Determine the [X, Y] coordinate at the center of the cell enclosing the given text.  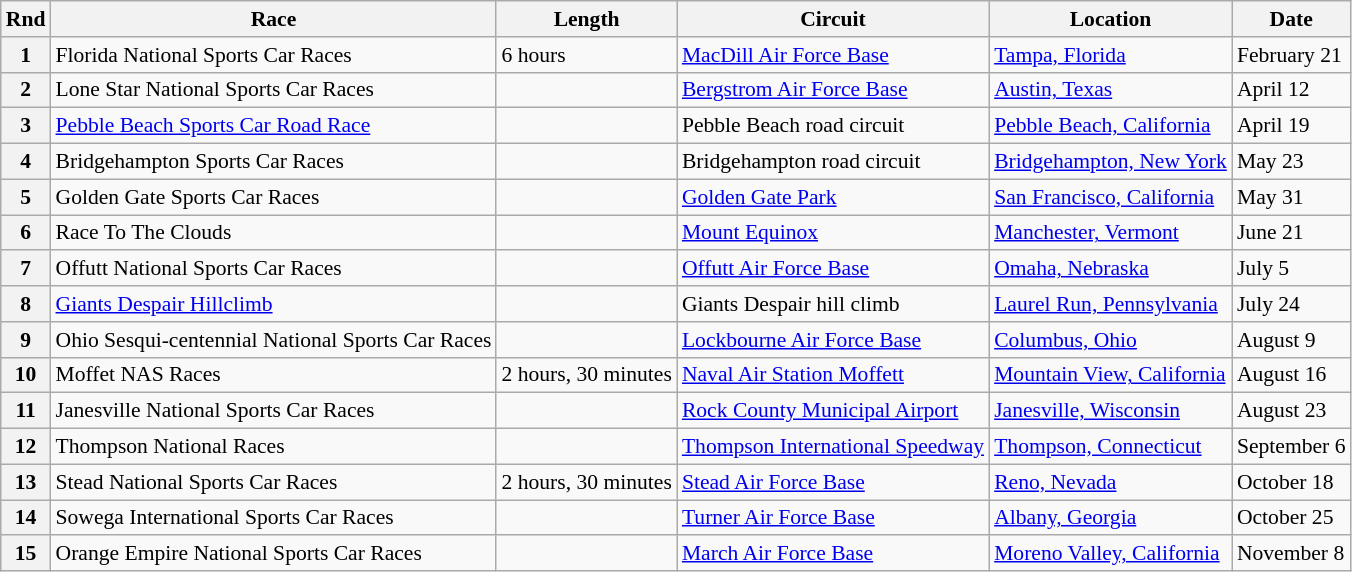
Race To The Clouds [273, 233]
Laurel Run, Pennsylvania [1110, 304]
Turner Air Force Base [833, 518]
Manchester, Vermont [1110, 233]
November 8 [1292, 554]
2 [26, 90]
Offutt Air Force Base [833, 269]
9 [26, 340]
March Air Force Base [833, 554]
Giants Despair Hillclimb [273, 304]
Bridgehampton road circuit [833, 162]
5 [26, 197]
Golden Gate Park [833, 197]
6 [26, 233]
Race [273, 19]
Thompson, Connecticut [1110, 447]
Pebble Beach road circuit [833, 126]
October 25 [1292, 518]
Date [1292, 19]
Length [586, 19]
September 6 [1292, 447]
15 [26, 554]
11 [26, 411]
Circuit [833, 19]
Golden Gate Sports Car Races [273, 197]
Location [1110, 19]
MacDill Air Force Base [833, 55]
Janesville National Sports Car Races [273, 411]
Mountain View, California [1110, 375]
Reno, Nevada [1110, 482]
Bergstrom Air Force Base [833, 90]
Stead National Sports Car Races [273, 482]
Rnd [26, 19]
August 23 [1292, 411]
1 [26, 55]
14 [26, 518]
October 18 [1292, 482]
Naval Air Station Moffett [833, 375]
Moreno Valley, California [1110, 554]
August 9 [1292, 340]
Janesville, Wisconsin [1110, 411]
Columbus, Ohio [1110, 340]
10 [26, 375]
April 12 [1292, 90]
February 21 [1292, 55]
Ohio Sesqui-centennial National Sports Car Races [273, 340]
April 19 [1292, 126]
Albany, Georgia [1110, 518]
Thompson National Races [273, 447]
12 [26, 447]
Thompson International Speedway [833, 447]
8 [26, 304]
Sowega International Sports Car Races [273, 518]
July 24 [1292, 304]
Offutt National Sports Car Races [273, 269]
13 [26, 482]
Lockbourne Air Force Base [833, 340]
August 16 [1292, 375]
Omaha, Nebraska [1110, 269]
Tampa, Florida [1110, 55]
4 [26, 162]
Lone Star National Sports Car Races [273, 90]
Moffet NAS Races [273, 375]
3 [26, 126]
May 23 [1292, 162]
Pebble Beach Sports Car Road Race [273, 126]
Pebble Beach, California [1110, 126]
Giants Despair hill climb [833, 304]
Mount Equinox [833, 233]
6 hours [586, 55]
May 31 [1292, 197]
San Francisco, California [1110, 197]
Stead Air Force Base [833, 482]
July 5 [1292, 269]
Florida National Sports Car Races [273, 55]
Bridgehampton Sports Car Races [273, 162]
Bridgehampton, New York [1110, 162]
June 21 [1292, 233]
Orange Empire National Sports Car Races [273, 554]
Rock County Municipal Airport [833, 411]
Austin, Texas [1110, 90]
7 [26, 269]
